Provide the (X, Y) coordinate of the cell's center where the given text is located.  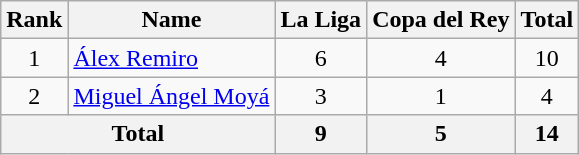
6 (321, 58)
Rank (34, 20)
14 (547, 134)
5 (441, 134)
2 (34, 96)
10 (547, 58)
La Liga (321, 20)
Name (172, 20)
3 (321, 96)
Álex Remiro (172, 58)
9 (321, 134)
Copa del Rey (441, 20)
Miguel Ángel Moyá (172, 96)
